Capture the cell that displays the provided text and extract its [x, y] central coordinate. 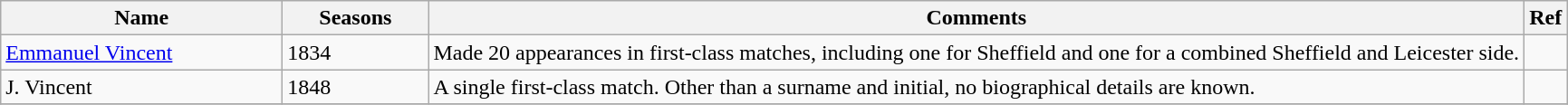
Comments [976, 18]
J. Vincent [141, 87]
Emmanuel Vincent [141, 52]
Seasons [355, 18]
Ref [1545, 18]
Name [141, 18]
Made 20 appearances in first-class matches, including one for Sheffield and one for a combined Sheffield and Leicester side. [976, 52]
1848 [355, 87]
1834 [355, 52]
A single first-class match. Other than a surname and initial, no biographical details are known. [976, 87]
